Capture the cell that displays the provided text and extract its (x, y) central coordinate. 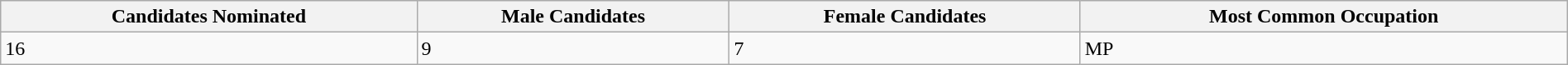
Candidates Nominated (208, 17)
7 (905, 48)
16 (208, 48)
9 (573, 48)
Male Candidates (573, 17)
Most Common Occupation (1323, 17)
Female Candidates (905, 17)
MP (1323, 48)
